Output the [x, y] coordinate of the center of the cell containing the given text.  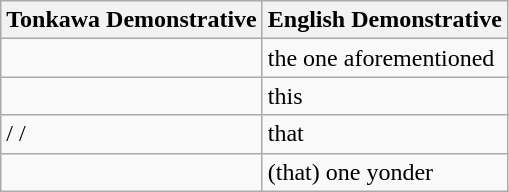
this [384, 96]
the one aforementioned [384, 58]
/ / [132, 134]
Tonkawa Demonstrative [132, 20]
English Demonstrative [384, 20]
(that) one yonder [384, 172]
that [384, 134]
